Identify which cell holds the provided text, then report its (X, Y) central coordinate. 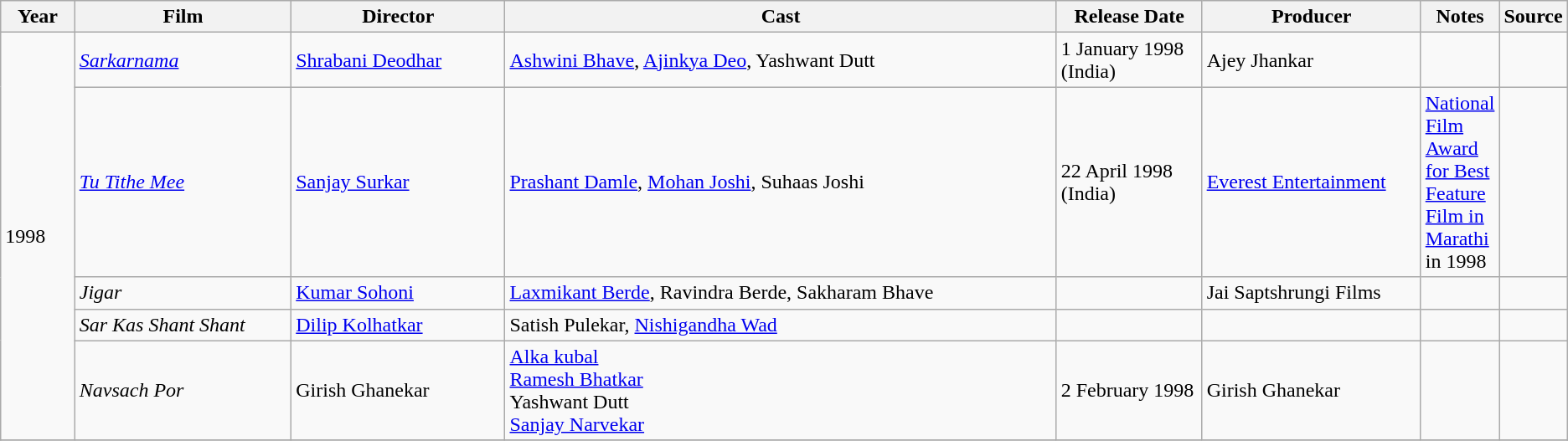
Producer (1312, 17)
Tu Tithe Mee (183, 182)
Kumar Sohoni (399, 293)
Film (183, 17)
National Film Award for Best Feature Film in Marathi in 1998 (1460, 182)
2 February 1998 (1129, 390)
Director (399, 17)
Navsach Por (183, 390)
Notes (1460, 17)
Alka kubalRamesh BhatkarYashwant DuttSanjay Narvekar (781, 390)
1998 (38, 236)
22 April 1998 (India) (1129, 182)
Ajey Jhankar (1312, 60)
Ashwini Bhave, Ajinkya Deo, Yashwant Dutt (781, 60)
Laxmikant Berde, Ravindra Berde, Sakharam Bhave (781, 293)
Release Date (1129, 17)
1 January 1998 (India) (1129, 60)
Jai Saptshrungi Films (1312, 293)
Cast (781, 17)
Sar Kas Shant Shant (183, 325)
Everest Entertainment (1312, 182)
Satish Pulekar, Nishigandha Wad (781, 325)
Source (1533, 17)
Jigar (183, 293)
Sanjay Surkar (399, 182)
Year (38, 17)
Dilip Kolhatkar (399, 325)
Sarkarnama (183, 60)
Shrabani Deodhar (399, 60)
Prashant Damle, Mohan Joshi, Suhaas Joshi (781, 182)
